Extract the (x, y) coordinate from the center of the cell holding the provided text.  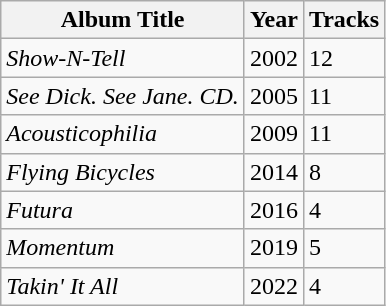
2014 (274, 172)
Album Title (123, 20)
See Dick. See Jane. CD. (123, 96)
Acousticophilia (123, 134)
Momentum (123, 248)
Show-N-Tell (123, 58)
Tracks (344, 20)
Year (274, 20)
Flying Bicycles (123, 172)
8 (344, 172)
2022 (274, 286)
2002 (274, 58)
2016 (274, 210)
2009 (274, 134)
5 (344, 248)
2005 (274, 96)
Futura (123, 210)
12 (344, 58)
2019 (274, 248)
Takin' It All (123, 286)
